Return [X, Y] of the center of cell containing provided text 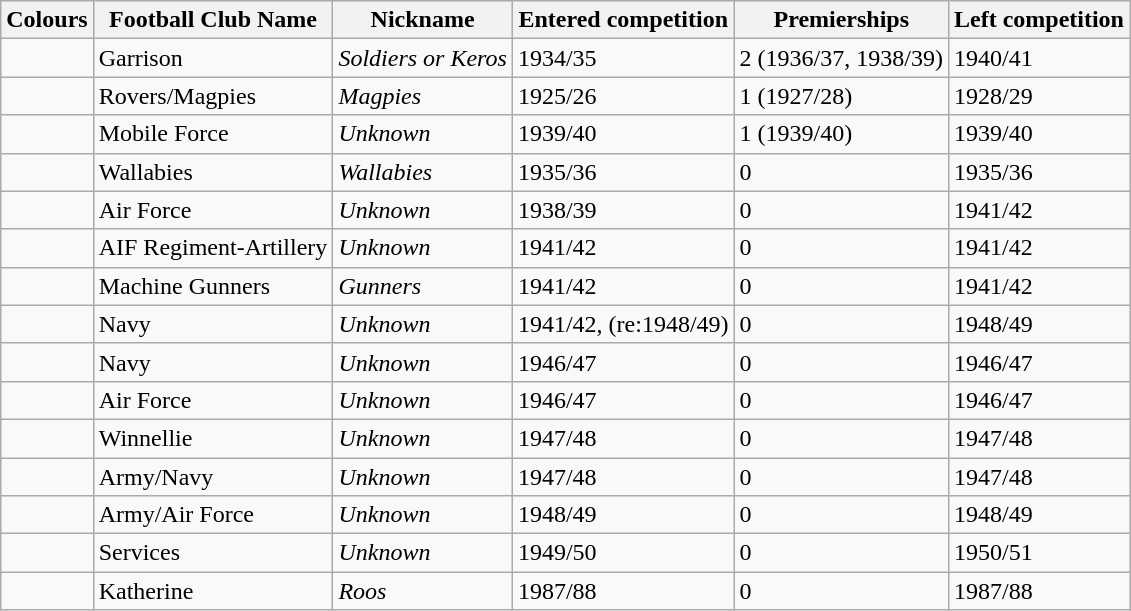
1941/42, (re:1948/49) [623, 324]
Mobile Force [213, 134]
Football Club Name [213, 20]
Soldiers or Keros [423, 58]
1928/29 [1038, 96]
Colours [47, 20]
1940/41 [1038, 58]
Machine Gunners [213, 286]
1949/50 [623, 553]
1934/35 [623, 58]
Roos [423, 591]
Winnellie [213, 438]
Gunners [423, 286]
1925/26 [623, 96]
Nickname [423, 20]
Premierships [841, 20]
Magpies [423, 96]
1950/51 [1038, 553]
2 (1936/37, 1938/39) [841, 58]
Left competition [1038, 20]
Katherine [213, 591]
1 (1939/40) [841, 134]
AIF Regiment-Artillery [213, 248]
1 (1927/28) [841, 96]
Entered competition [623, 20]
Garrison [213, 58]
Army/Navy [213, 477]
Rovers/Magpies [213, 96]
Services [213, 553]
Army/Air Force [213, 515]
1938/39 [623, 210]
